Search for the cell housing the specified text and yield its (X, Y) center coordinate. 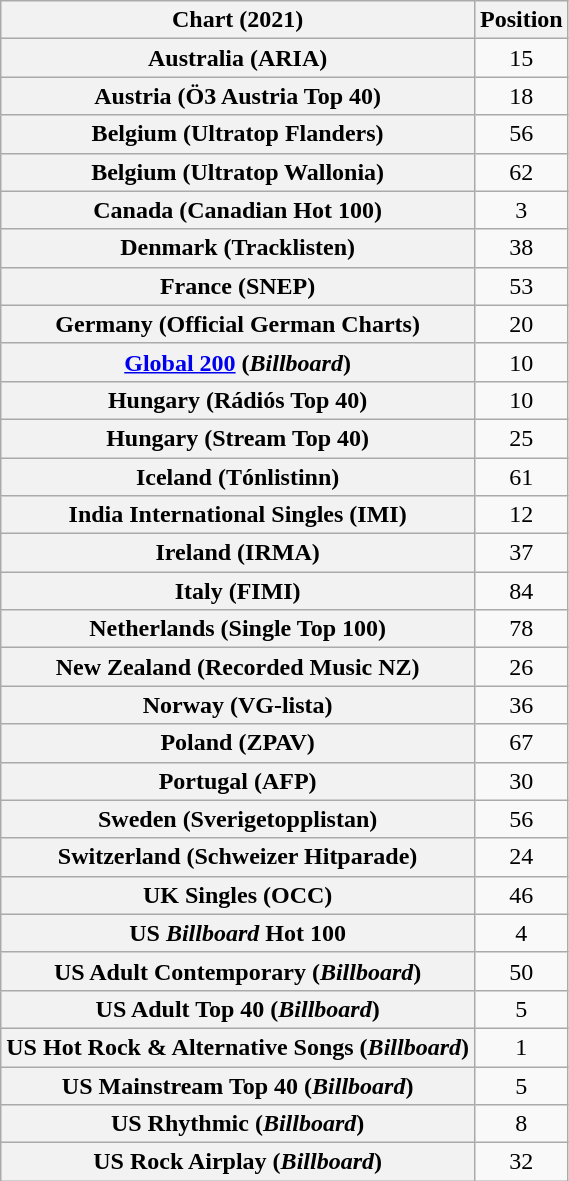
Canada (Canadian Hot 100) (238, 210)
8 (521, 1124)
US Billboard Hot 100 (238, 933)
24 (521, 857)
Global 200 (Billboard) (238, 362)
Poland (ZPAV) (238, 743)
Iceland (Tónlistinn) (238, 477)
Denmark (Tracklisten) (238, 248)
New Zealand (Recorded Music NZ) (238, 667)
36 (521, 705)
32 (521, 1162)
3 (521, 210)
UK Singles (OCC) (238, 895)
Chart (2021) (238, 20)
26 (521, 667)
12 (521, 515)
53 (521, 286)
US Adult Contemporary (Billboard) (238, 971)
Austria (Ö3 Austria Top 40) (238, 96)
1 (521, 1047)
US Rhythmic (Billboard) (238, 1124)
62 (521, 172)
15 (521, 58)
20 (521, 324)
37 (521, 553)
US Adult Top 40 (Billboard) (238, 1009)
Position (521, 20)
Netherlands (Single Top 100) (238, 629)
78 (521, 629)
84 (521, 591)
18 (521, 96)
US Hot Rock & Alternative Songs (Billboard) (238, 1047)
India International Singles (IMI) (238, 515)
Belgium (Ultratop Wallonia) (238, 172)
Italy (FIMI) (238, 591)
Portugal (AFP) (238, 781)
US Mainstream Top 40 (Billboard) (238, 1085)
France (SNEP) (238, 286)
25 (521, 438)
Hungary (Rádiós Top 40) (238, 400)
46 (521, 895)
Belgium (Ultratop Flanders) (238, 134)
Germany (Official German Charts) (238, 324)
Norway (VG-lista) (238, 705)
30 (521, 781)
67 (521, 743)
Ireland (IRMA) (238, 553)
US Rock Airplay (Billboard) (238, 1162)
4 (521, 933)
38 (521, 248)
50 (521, 971)
Switzerland (Schweizer Hitparade) (238, 857)
Hungary (Stream Top 40) (238, 438)
Sweden (Sverigetopplistan) (238, 819)
Australia (ARIA) (238, 58)
61 (521, 477)
